Capture the cell that displays the provided text and extract its (X, Y) central coordinate. 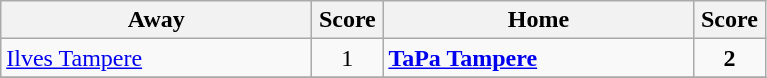
TaPa Tampere (538, 58)
Away (156, 20)
Ilves Tampere (156, 58)
2 (730, 58)
Home (538, 20)
1 (348, 58)
